Pinpoint the cell where the given text exists, returning its [x, y] midpoint coordinate. 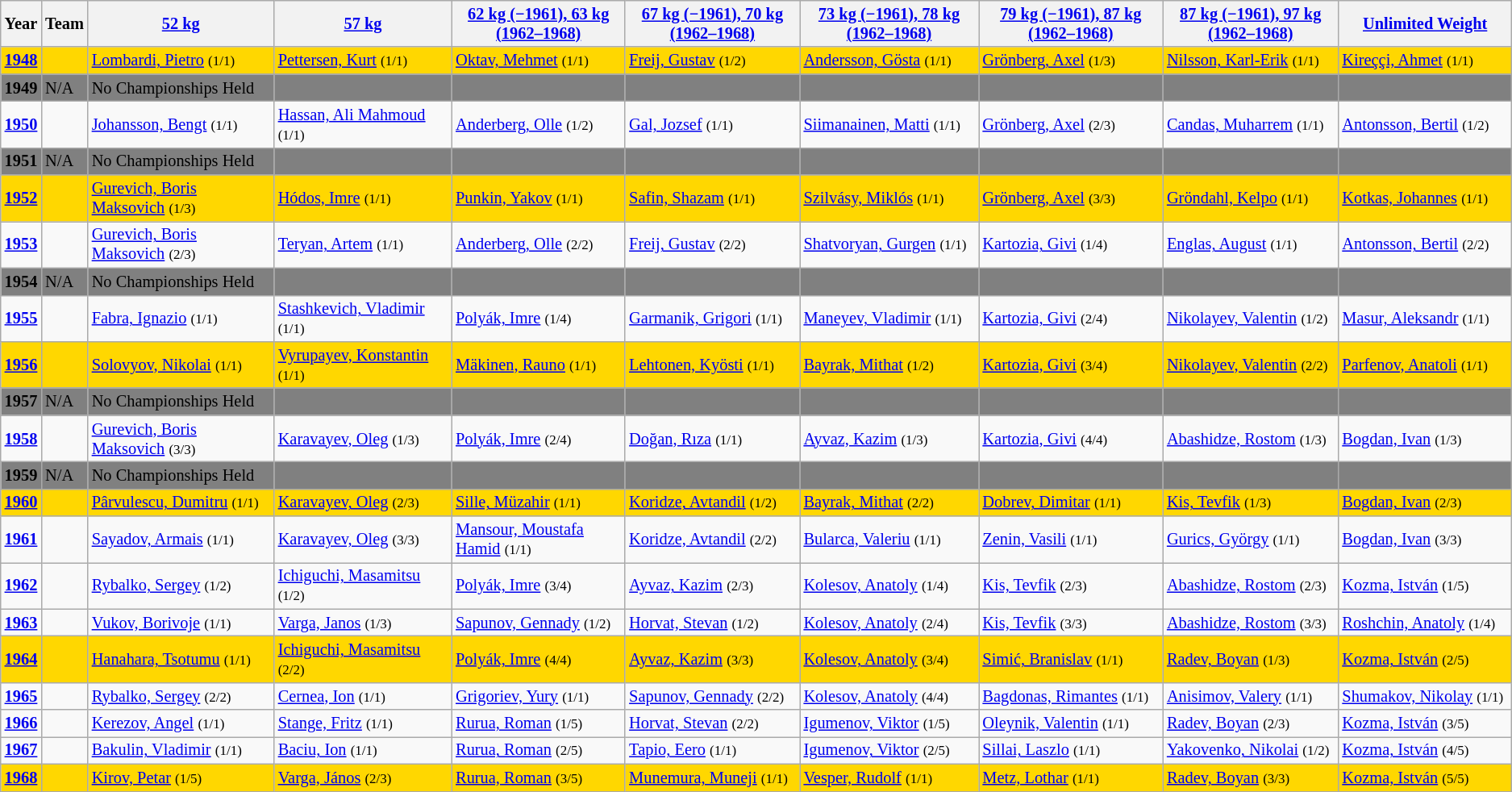
Doğan, Rıza (1/1) [712, 439]
Bularca, Valeriu (1/1) [889, 540]
1961 [21, 540]
Metz, Lothar (1/1) [1071, 777]
Ayvaz, Kazim (1/3) [889, 439]
Vukov, Borivoje (1/1) [181, 623]
52 kg [181, 23]
Lombardi, Pietro (1/1) [181, 60]
Masur, Aleksandr (1/1) [1424, 319]
1966 [21, 723]
Radev, Boyan (2/3) [1250, 723]
Horvat, Stevan (1/2) [712, 623]
1955 [21, 319]
Stange, Fritz (1/1) [363, 723]
Polyák, Imre (1/4) [539, 319]
Antonsson, Bertil (1/2) [1424, 124]
Kis, Tevfik (1/3) [1250, 502]
Polyák, Imre (4/4) [539, 659]
Kolesov, Anatoly (2/4) [889, 623]
Oktav, Mehmet (1/1) [539, 60]
Lehtonen, Kyösti (1/1) [712, 365]
Bogdan, Ivan (2/3) [1424, 502]
Maneyev, Vladimir (1/1) [889, 319]
Kozma, István (3/5) [1424, 723]
Rybalko, Sergey (1/2) [181, 586]
1959 [21, 475]
1968 [21, 777]
Team [65, 23]
1954 [21, 281]
73 kg (−1961), 78 kg (1962–1968) [889, 23]
Sapunov, Gennady (2/2) [712, 696]
Kolesov, Anatoly (3/4) [889, 659]
1965 [21, 696]
Fabra, Ignazio (1/1) [181, 319]
1957 [21, 402]
Bakulin, Vladimir (1/1) [181, 750]
Rurua, Roman (2/5) [539, 750]
Roshchin, Anatoly (1/4) [1424, 623]
Vesper, Rudolf (1/1) [889, 777]
Gurevich, Boris Maksovich (1/3) [181, 198]
Gurics, György (1/1) [1250, 540]
Ayvaz, Kazim (2/3) [712, 586]
Freij, Gustav (1/2) [712, 60]
Bayrak, Mithat (1/2) [889, 365]
Mäkinen, Rauno (1/1) [539, 365]
1952 [21, 198]
Anderberg, Olle (1/2) [539, 124]
Hassan, Ali Mahmoud (1/1) [363, 124]
Kerezov, Angel (1/1) [181, 723]
Ichiguchi, Masamitsu (1/2) [363, 586]
1948 [21, 60]
Radev, Boyan (3/3) [1250, 777]
Anisimov, Valery (1/1) [1250, 696]
Kozma, István (2/5) [1424, 659]
Unlimited Weight [1424, 23]
1960 [21, 502]
Ichiguchi, Masamitsu (2/2) [363, 659]
Nikolayev, Valentin (1/2) [1250, 319]
Koridze, Avtandil (2/2) [712, 540]
62 kg (−1961), 63 kg (1962–1968) [539, 23]
Polyák, Imre (3/4) [539, 586]
Gurevich, Boris Maksovich (3/3) [181, 439]
Kozma, István (1/5) [1424, 586]
Horvat, Stevan (2/2) [712, 723]
Bogdan, Ivan (3/3) [1424, 540]
1963 [21, 623]
Abashidze, Rostom (1/3) [1250, 439]
1950 [21, 124]
Yakovenko, Nikolai (1/2) [1250, 750]
Shumakov, Nikolay (1/1) [1424, 696]
Cernea, Ion (1/1) [363, 696]
Freij, Gustav (2/2) [712, 244]
Koridze, Avtandil (1/2) [712, 502]
Antonsson, Bertil (2/2) [1424, 244]
Rybalko, Sergey (2/2) [181, 696]
Grönberg, Axel (2/3) [1071, 124]
Szilvásy, Miklós (1/1) [889, 198]
Safin, Shazam (1/1) [712, 198]
1949 [21, 88]
Punkin, Yakov (1/1) [539, 198]
Rurua, Roman (3/5) [539, 777]
Shatvoryan, Gurgen (1/1) [889, 244]
Simić, Branislav (1/1) [1071, 659]
Sillai, Laszlo (1/1) [1071, 750]
Polyák, Imre (2/4) [539, 439]
Kartozia, Givi (4/4) [1071, 439]
Kozma, István (5/5) [1424, 777]
Bogdan, Ivan (1/3) [1424, 439]
Stashkevich, Vladimir (1/1) [363, 319]
Karavayev, Oleg (3/3) [363, 540]
Kireççi, Ahmet (1/1) [1424, 60]
Candas, Muharrem (1/1) [1250, 124]
79 kg (−1961), 87 kg (1962–1968) [1071, 23]
Kis, Tevfik (3/3) [1071, 623]
Grigoriev, Yury (1/1) [539, 696]
Andersson, Gösta (1/1) [889, 60]
Vyrupayev, Konstantin (1/1) [363, 365]
1953 [21, 244]
Abashidze, Rostom (3/3) [1250, 623]
Kotkas, Johannes (1/1) [1424, 198]
Bagdonas, Rimantes (1/1) [1071, 696]
Sille, Müzahir (1/1) [539, 502]
Grönberg, Axel (1/3) [1071, 60]
Tapio, Eero (1/1) [712, 750]
Garmanik, Grigori (1/1) [712, 319]
Pettersen, Kurt (1/1) [363, 60]
Baciu, Ion (1/1) [363, 750]
Karavayev, Oleg (1/3) [363, 439]
1956 [21, 365]
Gurevich, Boris Maksovich (2/3) [181, 244]
Kolesov, Anatoly (1/4) [889, 586]
Sayadov, Armais (1/1) [181, 540]
Abashidze, Rostom (2/3) [1250, 586]
Karavayev, Oleg (2/3) [363, 502]
Johansson, Bengt (1/1) [181, 124]
1951 [21, 161]
Teryan, Artem (1/1) [363, 244]
Kartozia, Givi (1/4) [1071, 244]
Englas, August (1/1) [1250, 244]
Kozma, István (4/5) [1424, 750]
Grönberg, Axel (3/3) [1071, 198]
57 kg [363, 23]
Ayvaz, Kazim (3/3) [712, 659]
Mansour, Moustafa Hamid (1/1) [539, 540]
Kirov, Petar (1/5) [181, 777]
Year [21, 23]
Varga, János (2/3) [363, 777]
Kis, Tevfik (2/3) [1071, 586]
Radev, Boyan (1/3) [1250, 659]
Siimanainen, Matti (1/1) [889, 124]
Kolesov, Anatoly (4/4) [889, 696]
1962 [21, 586]
Gröndahl, Kelpo (1/1) [1250, 198]
Zenin, Vasili (1/1) [1071, 540]
Oleynik, Valentin (1/1) [1071, 723]
Rurua, Roman (1/5) [539, 723]
Dobrev, Dimitar (1/1) [1071, 502]
1967 [21, 750]
Varga, Janos (1/3) [363, 623]
Igumenov, Viktor (2/5) [889, 750]
Hanahara, Tsotumu (1/1) [181, 659]
Bayrak, Mithat (2/2) [889, 502]
Kartozia, Givi (3/4) [1071, 365]
Nilsson, Karl-Erik (1/1) [1250, 60]
Munemura, Muneji (1/1) [712, 777]
Igumenov, Viktor (1/5) [889, 723]
Sapunov, Gennady (1/2) [539, 623]
Pârvulescu, Dumitru (1/1) [181, 502]
Gal, Jozsef (1/1) [712, 124]
Parfenov, Anatoli (1/1) [1424, 365]
Kartozia, Givi (2/4) [1071, 319]
87 kg (−1961), 97 kg (1962–1968) [1250, 23]
1958 [21, 439]
Nikolayev, Valentin (2/2) [1250, 365]
Hódos, Imre (1/1) [363, 198]
67 kg (−1961), 70 kg (1962–1968) [712, 23]
Anderberg, Olle (2/2) [539, 244]
1964 [21, 659]
Solovyov, Nikolai (1/1) [181, 365]
